From the cell containing the given text, extract its center point as [x, y] coordinate. 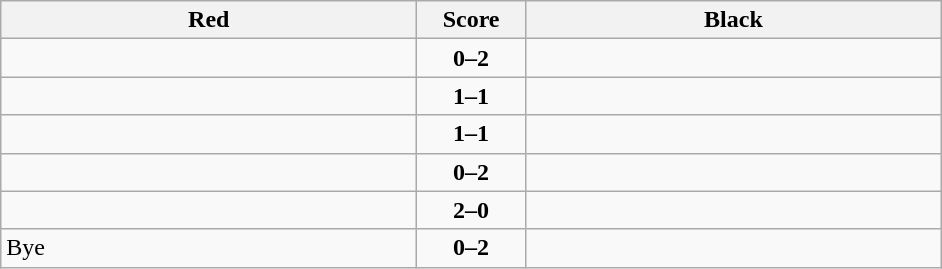
2–0 [472, 210]
Score [472, 20]
Bye [209, 248]
Black [733, 20]
Red [209, 20]
